Identify which cell holds the provided text, then report its (x, y) central coordinate. 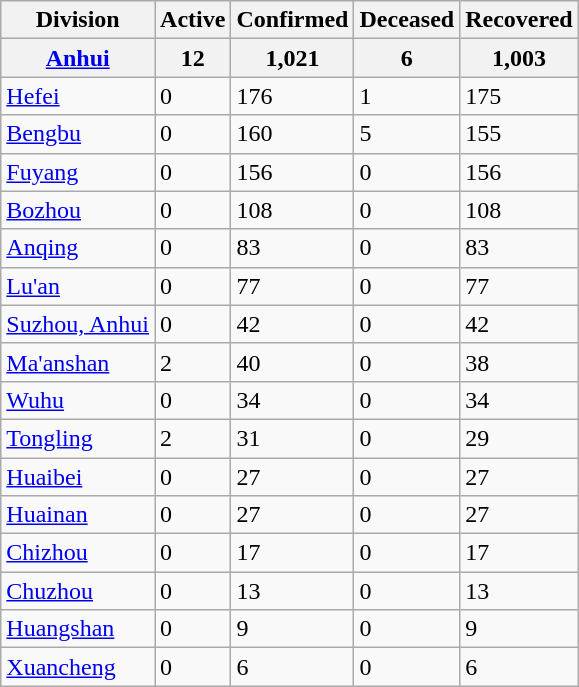
Bozhou (78, 210)
160 (292, 134)
1,003 (520, 58)
Active (193, 20)
Xuancheng (78, 667)
12 (193, 58)
Tongling (78, 438)
Huainan (78, 515)
176 (292, 96)
40 (292, 362)
Division (78, 20)
Deceased (407, 20)
Suzhou, Anhui (78, 324)
Ma'anshan (78, 362)
Hefei (78, 96)
Chizhou (78, 553)
Anhui (78, 58)
1 (407, 96)
Confirmed (292, 20)
155 (520, 134)
31 (292, 438)
Wuhu (78, 400)
5 (407, 134)
175 (520, 96)
Bengbu (78, 134)
Anqing (78, 248)
Fuyang (78, 172)
Chuzhou (78, 591)
38 (520, 362)
Lu'an (78, 286)
29 (520, 438)
1,021 (292, 58)
Recovered (520, 20)
Huangshan (78, 629)
Huaibei (78, 477)
